Locate the cell with the specified text and output its (x, y) center coordinate. 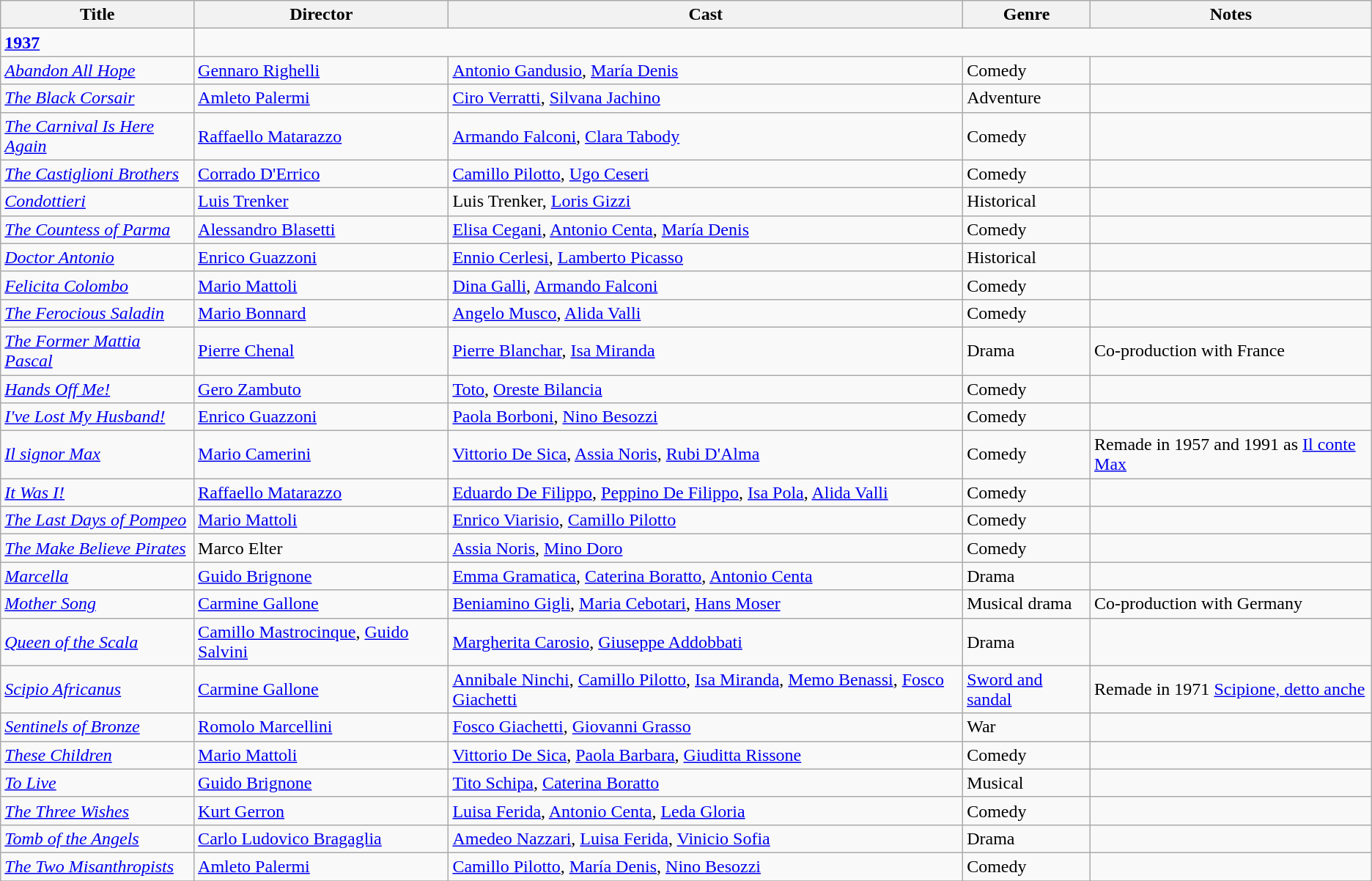
Scipio Africanus (97, 689)
Mario Camerini (321, 454)
Tomb of the Angels (97, 838)
Kurt Gerron (321, 811)
Dina Galli, Armando Falconi (706, 285)
Adventure (1027, 98)
Eduardo De Filippo, Peppino De Filippo, Isa Pola, Alida Valli (706, 493)
Paola Borboni, Nino Besozzi (706, 417)
Abandon All Hope (97, 70)
These Children (97, 755)
Angelo Musco, Alida Valli (706, 313)
The Make Believe Pirates (97, 548)
Enrico Viarisio, Camillo Pilotto (706, 520)
Camillo Mastrocinque, Guido Salvini (321, 642)
Toto, Oreste Bilancia (706, 389)
Marco Elter (321, 548)
The Two Misanthropists (97, 866)
Vittorio De Sica, Paola Barbara, Giuditta Rissone (706, 755)
Co-production with Germany (1231, 604)
The Countess of Parma (97, 229)
Elisa Cegani, Antonio Centa, María Denis (706, 229)
Mario Bonnard (321, 313)
Queen of the Scala (97, 642)
Vittorio De Sica, Assia Noris, Rubi D'Alma (706, 454)
Romolo Marcellini (321, 727)
Pierre Chenal (321, 350)
Co-production with France (1231, 350)
Felicita Colombo (97, 285)
Hands Off Me! (97, 389)
Gennaro Righelli (321, 70)
Director (321, 15)
The Ferocious Saladin (97, 313)
Camillo Pilotto, María Denis, Nino Besozzi (706, 866)
War (1027, 727)
Luis Trenker, Loris Gizzi (706, 202)
Alessandro Blasetti (321, 229)
Corrado D'Errico (321, 174)
Musical drama (1027, 604)
The Three Wishes (97, 811)
Amedeo Nazzari, Luisa Ferida, Vinicio Sofia (706, 838)
Mother Song (97, 604)
Annibale Ninchi, Camillo Pilotto, Isa Miranda, Memo Benassi, Fosco Giachetti (706, 689)
Sentinels of Bronze (97, 727)
The Castiglioni Brothers (97, 174)
1937 (97, 43)
Beniamino Gigli, Maria Cebotari, Hans Moser (706, 604)
Assia Noris, Mino Doro (706, 548)
Musical (1027, 783)
Carlo Ludovico Bragaglia (321, 838)
Ciro Verratti, Silvana Jachino (706, 98)
Ennio Cerlesi, Lamberto Picasso (706, 257)
Title (97, 15)
Tito Schipa, Caterina Boratto (706, 783)
Genre (1027, 15)
Pierre Blanchar, Isa Miranda (706, 350)
Remade in 1971 Scipione, detto anche (1231, 689)
Fosco Giachetti, Giovanni Grasso (706, 727)
Doctor Antonio (97, 257)
Gero Zambuto (321, 389)
To Live (97, 783)
The Carnival Is Here Again (97, 136)
Condottieri (97, 202)
Marcella (97, 576)
Remade in 1957 and 1991 as Il conte Max (1231, 454)
Il signor Max (97, 454)
Luisa Ferida, Antonio Centa, Leda Gloria (706, 811)
Antonio Gandusio, María Denis (706, 70)
Emma Gramatica, Caterina Boratto, Antonio Centa (706, 576)
Luis Trenker (321, 202)
The Former Mattia Pascal (97, 350)
Armando Falconi, Clara Tabody (706, 136)
Margherita Carosio, Giuseppe Addobbati (706, 642)
Cast (706, 15)
Sword and sandal (1027, 689)
I've Lost My Husband! (97, 417)
Camillo Pilotto, Ugo Ceseri (706, 174)
Notes (1231, 15)
The Black Corsair (97, 98)
It Was I! (97, 493)
The Last Days of Pompeo (97, 520)
